Locate the cell with the specified text and output its [X, Y] center coordinate. 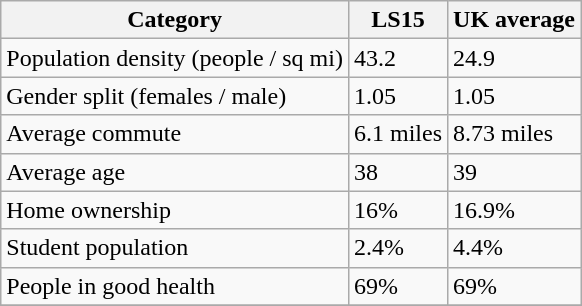
2.4% [398, 248]
Gender split (females / male) [175, 96]
Average age [175, 172]
Student population [175, 248]
UK average [514, 20]
39 [514, 172]
4.4% [514, 248]
16.9% [514, 210]
LS15 [398, 20]
People in good health [175, 286]
6.1 miles [398, 134]
38 [398, 172]
43.2 [398, 58]
Home ownership [175, 210]
Population density (people / sq mi) [175, 58]
Category [175, 20]
16% [398, 210]
Average commute [175, 134]
8.73 miles [514, 134]
24.9 [514, 58]
